Return (X, Y) of the center of cell containing provided text 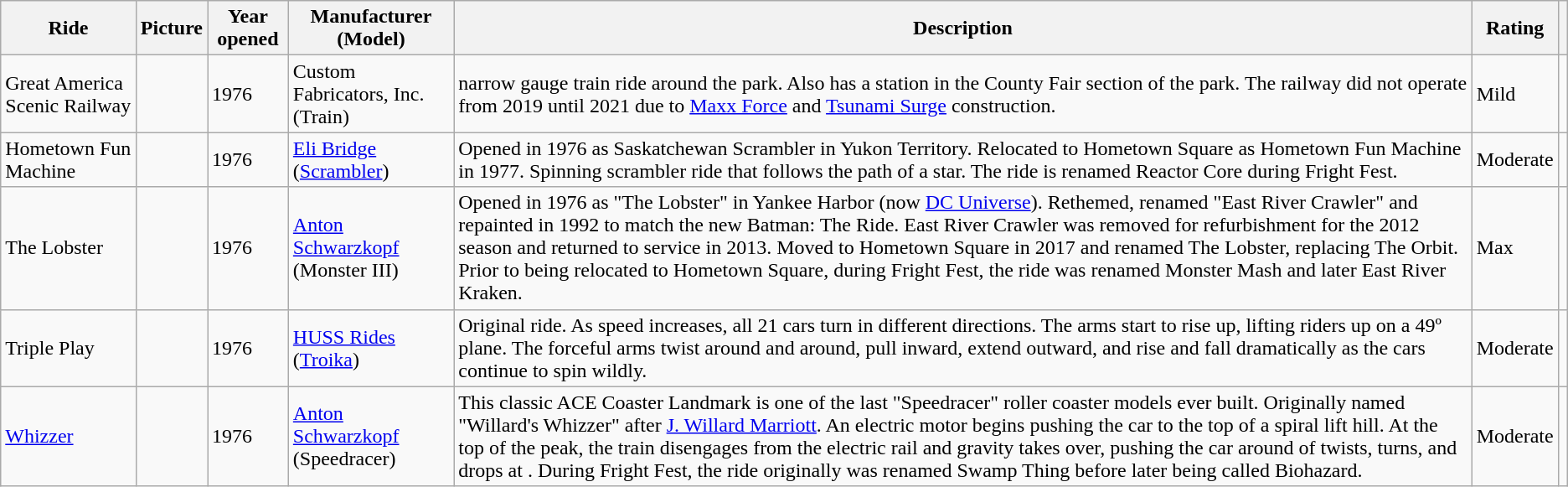
Manufacturer(Model) (370, 28)
Anton Schwarzkopf(Speedracer) (370, 436)
Hometown Fun Machine (69, 159)
Custom Fabricators, Inc.(Train) (370, 94)
Ride (69, 28)
Triple Play (69, 348)
Rating (1514, 28)
The Lobster (69, 248)
Picture (171, 28)
Great America Scenic Railway (69, 94)
Whizzer (69, 436)
Anton Schwarzkopf (Monster III) (370, 248)
HUSS Rides(Troika) (370, 348)
Eli Bridge(Scrambler) (370, 159)
Description (963, 28)
Max (1514, 248)
Year opened (248, 28)
Mild (1514, 94)
